Extract the [x, y] coordinate from the center of the cell holding the provided text.  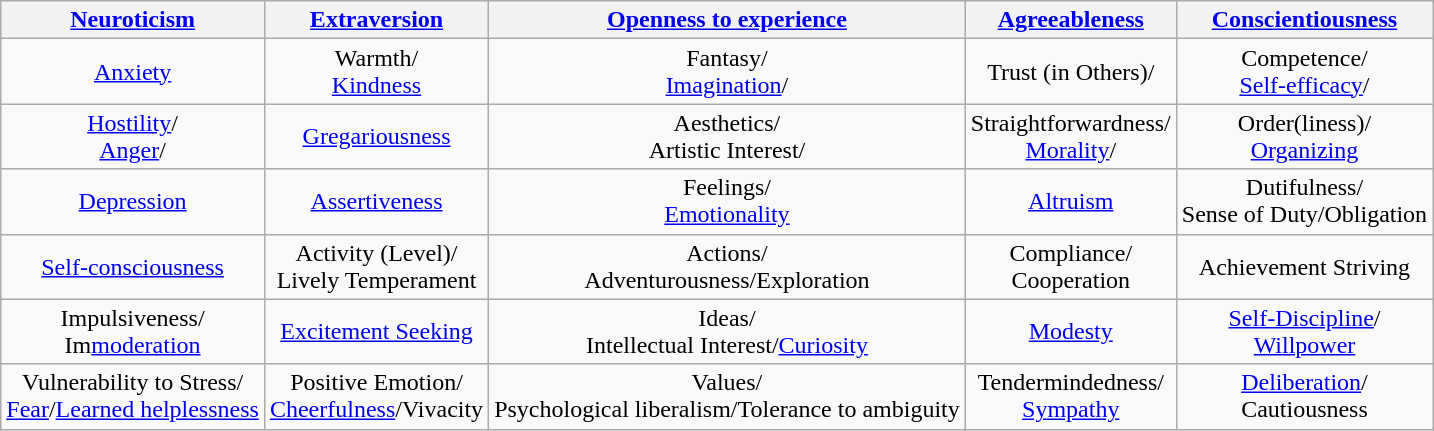
Self-consciousness [133, 266]
Trust (in Others)/ [1070, 72]
Neuroticism [133, 20]
Modesty [1070, 332]
Altruism [1070, 202]
Order(liness)/Organizing [1304, 136]
Vulnerability to Stress/Fear/Learned helplessness [133, 396]
Hostility/Anger/ [133, 136]
Feelings/Emotionality [728, 202]
Dutifulness/Sense of Duty/Obligation [1304, 202]
Compliance/Cooperation [1070, 266]
Tendermindedness/Sympathy [1070, 396]
Extraversion [376, 20]
Actions/Adventurousness/Exploration [728, 266]
Impulsiveness/Immoderation [133, 332]
Values/Psychological liberalism/Tolerance to ambiguity [728, 396]
Conscientiousness [1304, 20]
Ideas/Intellectual Interest/Curiosity [728, 332]
Agreeableness [1070, 20]
Anxiety [133, 72]
Self-Discipline/Willpower [1304, 332]
Deliberation/Cautiousness [1304, 396]
Positive Emotion/Cheerfulness/Vivacity [376, 396]
Depression [133, 202]
Straightforwardness/Morality/ [1070, 136]
Achievement Striving [1304, 266]
Competence/Self-efficacy/ [1304, 72]
Gregariousness [376, 136]
Fantasy/Imagination/ [728, 72]
Warmth/Kindness [376, 72]
Aesthetics/Artistic Interest/ [728, 136]
Activity (Level)/Lively Temperament [376, 266]
Openness to experience [728, 20]
Excitement Seeking [376, 332]
Assertiveness [376, 202]
